Extract the [X, Y] coordinate from the center of the cell holding the provided text.  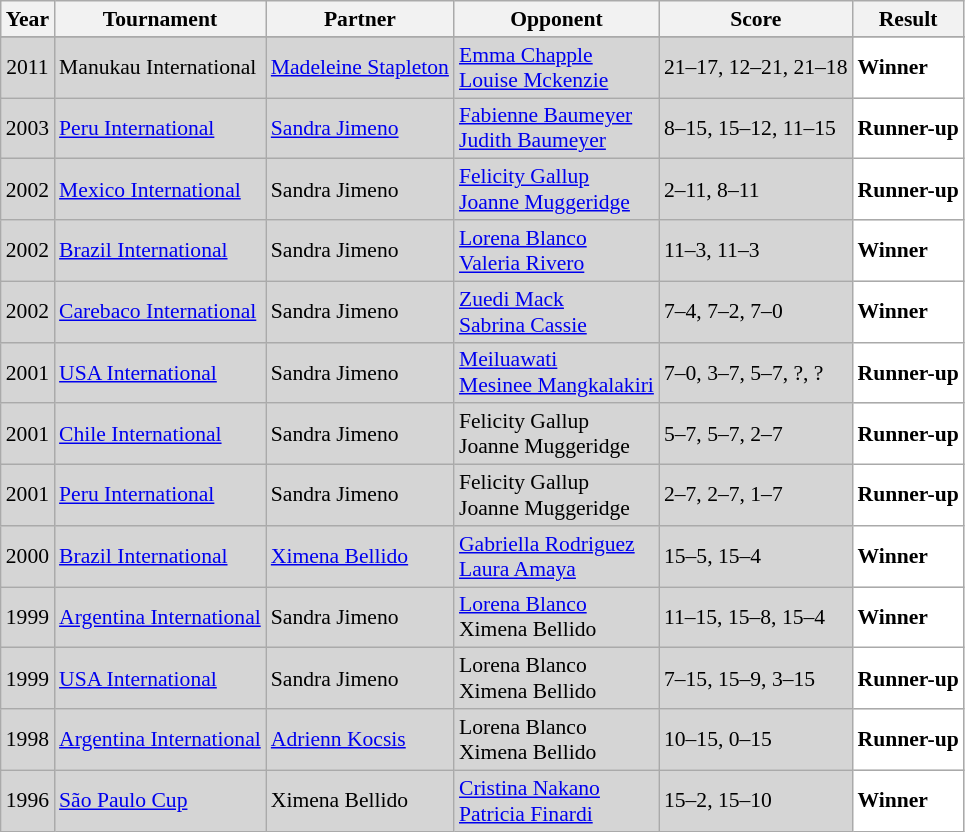
5–7, 5–7, 2–7 [756, 434]
Fabienne Baumeyer Judith Baumeyer [556, 128]
Score [756, 19]
2000 [28, 556]
1996 [28, 800]
15–2, 15–10 [756, 800]
2–7, 2–7, 1–7 [756, 496]
Manukau International [160, 68]
2011 [28, 68]
21–17, 12–21, 21–18 [756, 68]
Chile International [160, 434]
11–3, 11–3 [756, 250]
Meiluawati Mesinee Mangkalakiri [556, 372]
7–4, 7–2, 7–0 [756, 312]
Tournament [160, 19]
7–15, 15–9, 3–15 [756, 678]
8–15, 15–12, 11–15 [756, 128]
Gabriella Rodriguez Laura Amaya [556, 556]
15–5, 15–4 [756, 556]
2003 [28, 128]
Madeleine Stapleton [360, 68]
Zuedi Mack Sabrina Cassie [556, 312]
Emma Chapple Louise Mckenzie [556, 68]
Cristina Nakano Patricia Finardi [556, 800]
10–15, 0–15 [756, 740]
Adrienn Kocsis [360, 740]
Lorena Blanco Valeria Rivero [556, 250]
Year [28, 19]
7–0, 3–7, 5–7, ?, ? [756, 372]
Opponent [556, 19]
São Paulo Cup [160, 800]
Carebaco International [160, 312]
1998 [28, 740]
2–11, 8–11 [756, 190]
Result [908, 19]
Partner [360, 19]
Mexico International [160, 190]
11–15, 15–8, 15–4 [756, 618]
